Return the (x, y) coordinate for the center point of the cell that contains the specified text.  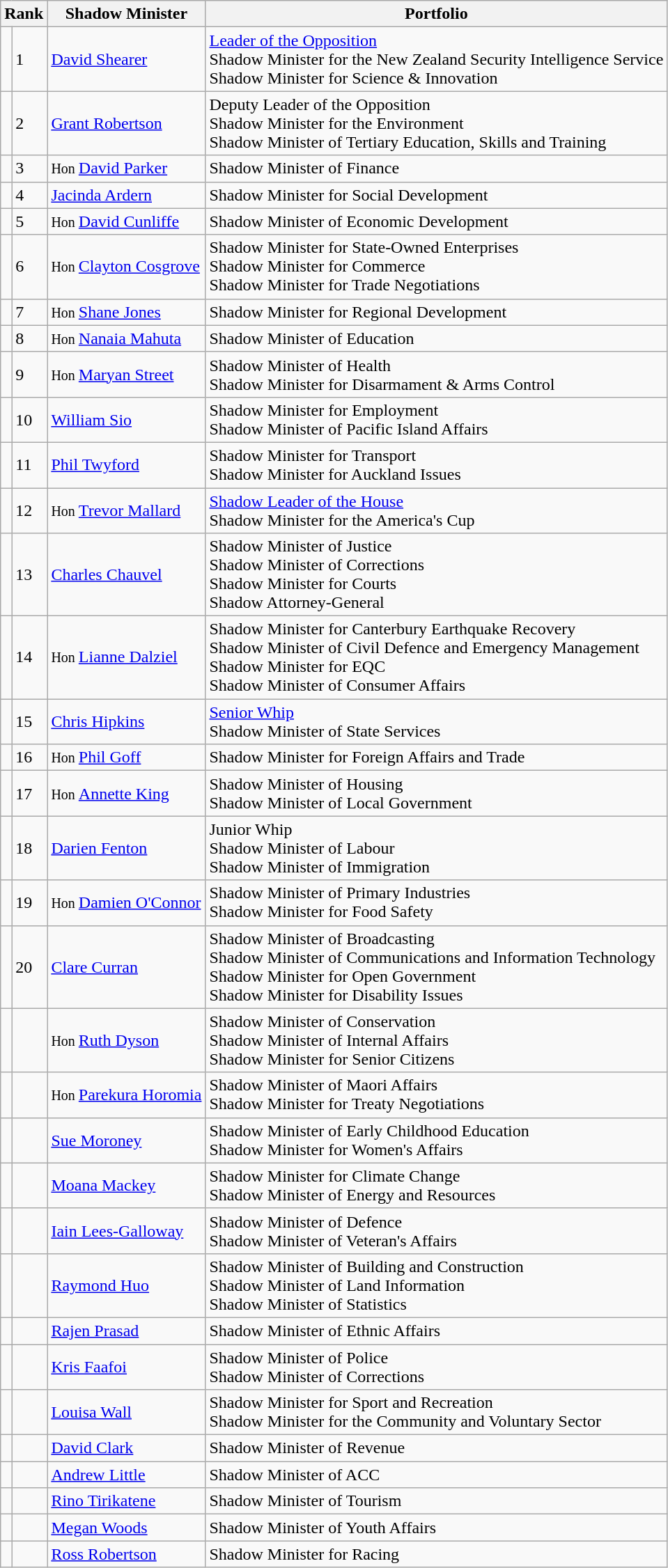
Shadow Minister of Education (436, 338)
Phil Twyford (127, 465)
Junior WhipShadow Minister of LabourShadow Minister of Immigration (436, 848)
Shadow Minister of Building and ConstructionShadow Minister of Land InformationShadow Minister of Statistics (436, 1285)
Iain Lees-Galloway (127, 1231)
Shadow Minister of Revenue (436, 1448)
Deputy Leader of the OppositionShadow Minister for the EnvironmentShadow Minister of Tertiary Education, Skills and Training (436, 123)
Portfolio (436, 14)
20 (29, 966)
Hon Clayton Cosgrove (127, 267)
Shadow Minister of PoliceShadow Minister of Corrections (436, 1366)
Shadow Minister of Maori AffairsShadow Minister for Treaty Negotiations (436, 1095)
Raymond Huo (127, 1285)
15 (29, 721)
5 (29, 221)
Rank (24, 14)
18 (29, 848)
Hon Shane Jones (127, 312)
Hon Lianne Dalziel (127, 657)
Shadow Minister for TransportShadow Minister for Auckland Issues (436, 465)
Hon Ruth Dyson (127, 1040)
Hon Nanaia Mahuta (127, 338)
Shadow Minister of Early Childhood EducationShadow Minister for Women's Affairs (436, 1140)
Rajen Prasad (127, 1331)
Sue Moroney (127, 1140)
Hon David Parker (127, 168)
Shadow Minister of DefenceShadow Minister of Veteran's Affairs (436, 1231)
4 (29, 195)
Shadow Minister of Primary IndustriesShadow Minister for Food Safety (436, 902)
17 (29, 794)
Shadow Minister for Foreign Affairs and Trade (436, 758)
Shadow Minister of Finance (436, 168)
7 (29, 312)
Shadow Minister for EmploymentShadow Minister of Pacific Island Affairs (436, 419)
Senior WhipShadow Minister of State Services (436, 721)
Hon Annette King (127, 794)
2 (29, 123)
Shadow Minister of HousingShadow Minister of Local Government (436, 794)
Shadow Minister of Ethnic Affairs (436, 1331)
Ross Robertson (127, 1554)
William Sio (127, 419)
14 (29, 657)
10 (29, 419)
Leader of the OppositionShadow Minister for the New Zealand Security Intelligence ServiceShadow Minister for Science & Innovation (436, 59)
Hon Maryan Street (127, 375)
Hon David Cunliffe (127, 221)
6 (29, 267)
Hon Phil Goff (127, 758)
Shadow Minister for Sport and RecreationShadow Minister for the Community and Voluntary Sector (436, 1412)
Shadow Minister (127, 14)
Shadow Minister of Economic Development (436, 221)
16 (29, 758)
Shadow Leader of the HouseShadow Minister for the America's Cup (436, 510)
Chris Hipkins (127, 721)
19 (29, 902)
11 (29, 465)
Shadow Minister of JusticeShadow Minister of CorrectionsShadow Minister for CourtsShadow Attorney-General (436, 575)
Shadow Minister for Climate ChangeShadow Minister of Energy and Resources (436, 1185)
12 (29, 510)
Hon Parekura Horomia (127, 1095)
Shadow Minister for Racing (436, 1554)
3 (29, 168)
Shadow Minister for Regional Development (436, 312)
Shadow Minister of Youth Affairs (436, 1528)
Moana Mackey (127, 1185)
1 (29, 59)
Andrew Little (127, 1475)
Jacinda Ardern (127, 195)
Shadow Minister for Social Development (436, 195)
Shadow Minister of ACC (436, 1475)
13 (29, 575)
Clare Curran (127, 966)
8 (29, 338)
Shadow Minister for State-Owned EnterprisesShadow Minister for CommerceShadow Minister for Trade Negotiations (436, 267)
David Clark (127, 1448)
Hon Damien O'Connor (127, 902)
Shadow Minister of ConservationShadow Minister of Internal AffairsShadow Minister for Senior Citizens (436, 1040)
Shadow Minister of Tourism (436, 1501)
Darien Fenton (127, 848)
Louisa Wall (127, 1412)
Rino Tirikatene (127, 1501)
Megan Woods (127, 1528)
Grant Robertson (127, 123)
Shadow Minister of HealthShadow Minister for Disarmament & Arms Control (436, 375)
Kris Faafoi (127, 1366)
Hon Trevor Mallard (127, 510)
David Shearer (127, 59)
Charles Chauvel (127, 575)
9 (29, 375)
